Find where the given text appears and provide that cell's center as [X, Y] coordinate. 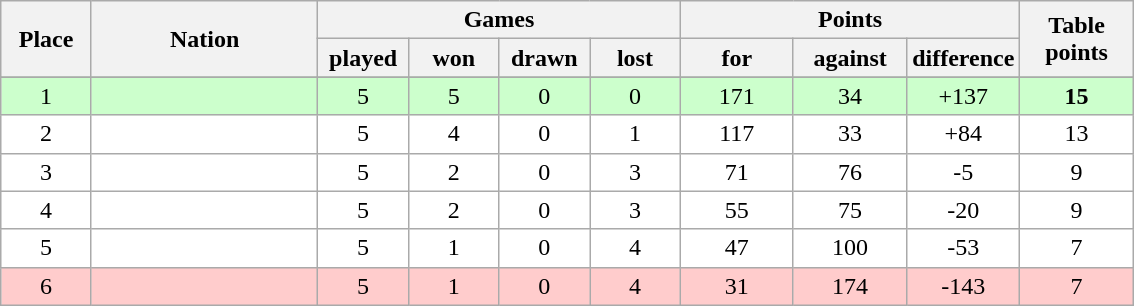
difference [964, 58]
drawn [544, 58]
for [736, 58]
lost [636, 58]
+137 [964, 96]
117 [736, 134]
33 [850, 134]
Nation [204, 39]
-53 [964, 248]
174 [850, 286]
against [850, 58]
100 [850, 248]
55 [736, 210]
13 [1076, 134]
Games [499, 20]
15 [1076, 96]
171 [736, 96]
47 [736, 248]
-143 [964, 286]
+84 [964, 134]
75 [850, 210]
76 [850, 172]
71 [736, 172]
played [364, 58]
-5 [964, 172]
34 [850, 96]
Points [850, 20]
Tablepoints [1076, 39]
-20 [964, 210]
won [454, 58]
Place [46, 39]
31 [736, 286]
6 [46, 286]
